Locate the cell with the specified text and output its (x, y) center coordinate. 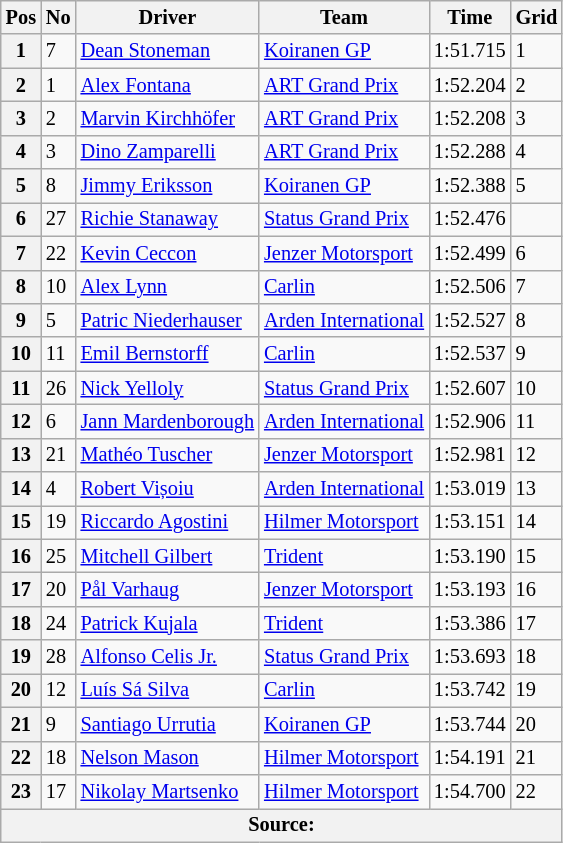
1:53.742 (470, 690)
Grid (537, 17)
Mathéo Tuscher (168, 455)
Alex Fontana (168, 85)
1:53.744 (470, 724)
Kevin Ceccon (168, 253)
Nelson Mason (168, 758)
1:52.288 (470, 152)
1:54.191 (470, 758)
Nick Yelloly (168, 388)
Patrick Kujala (168, 623)
1:52.499 (470, 253)
1:52.208 (470, 118)
Time (470, 17)
Dean Stoneman (168, 51)
Jimmy Eriksson (168, 186)
Alex Lynn (168, 287)
27 (58, 219)
Pos (21, 17)
26 (58, 388)
1:52.527 (470, 320)
1:53.693 (470, 657)
Source: (282, 825)
28 (58, 657)
Richie Stanaway (168, 219)
1:52.537 (470, 354)
Emil Bernstorff (168, 354)
Jann Mardenborough (168, 421)
23 (21, 791)
1:53.190 (470, 556)
1:51.715 (470, 51)
Luís Sá Silva (168, 690)
Driver (168, 17)
No (58, 17)
1:52.607 (470, 388)
Santiago Urrutia (168, 724)
1:53.386 (470, 623)
Alfonso Celis Jr. (168, 657)
Mitchell Gilbert (168, 556)
25 (58, 556)
Patric Niederhauser (168, 320)
1:53.193 (470, 589)
Nikolay Martsenko (168, 791)
Pål Varhaug (168, 589)
1:52.506 (470, 287)
1:52.906 (470, 421)
Team (344, 17)
1:53.151 (470, 522)
Dino Zamparelli (168, 152)
1:54.700 (470, 791)
Marvin Kirchhöfer (168, 118)
1:52.204 (470, 85)
1:53.019 (470, 489)
1:52.476 (470, 219)
Robert Vișoiu (168, 489)
Riccardo Agostini (168, 522)
1:52.981 (470, 455)
1:52.388 (470, 186)
24 (58, 623)
